Return [x, y] of the center of cell containing provided text 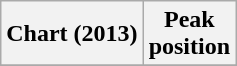
Chart (2013) [72, 34]
Peakposition [189, 34]
